Scan for the cell matching the given text and deliver its [x, y] coordinate at center. 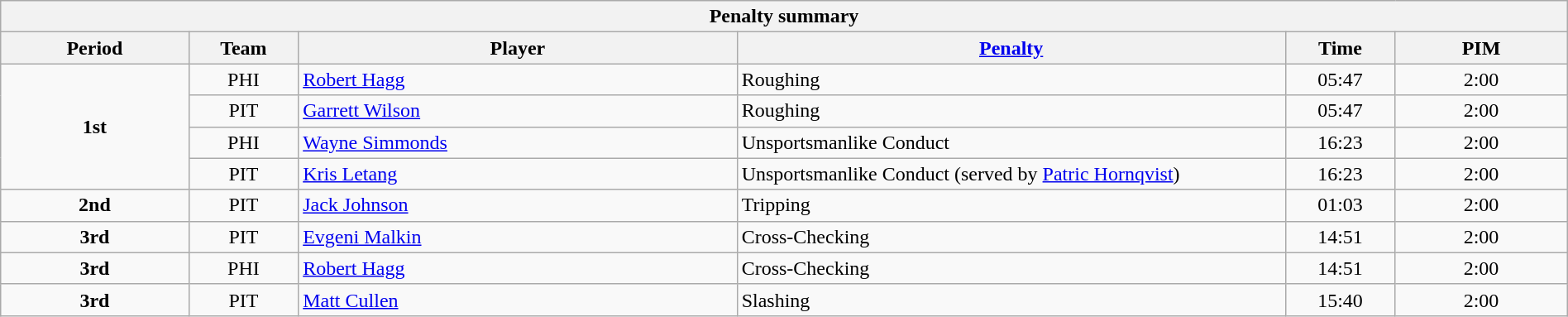
Jack Johnson [518, 205]
2nd [94, 205]
PIM [1481, 48]
Player [518, 48]
Wayne Simmonds [518, 142]
Period [94, 48]
Penalty summary [784, 17]
Matt Cullen [518, 300]
Unsportsmanlike Conduct (served by Patric Hornqvist) [1011, 174]
01:03 [1340, 205]
15:40 [1340, 300]
Tripping [1011, 205]
Time [1340, 48]
Kris Letang [518, 174]
Evgeni Malkin [518, 237]
Unsportsmanlike Conduct [1011, 142]
Slashing [1011, 300]
Garrett Wilson [518, 111]
Team [243, 48]
Penalty [1011, 48]
1st [94, 127]
